For the text-containing cell, return its midpoint in [X, Y] coordinate format. 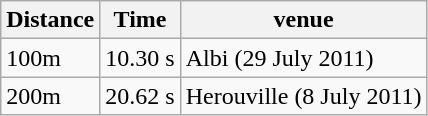
Herouville (8 July 2011) [304, 96]
10.30 s [140, 58]
Time [140, 20]
100m [50, 58]
20.62 s [140, 96]
venue [304, 20]
200m [50, 96]
Albi (29 July 2011) [304, 58]
Distance [50, 20]
